Find where the given text appears and provide that cell's center as (x, y) coordinate. 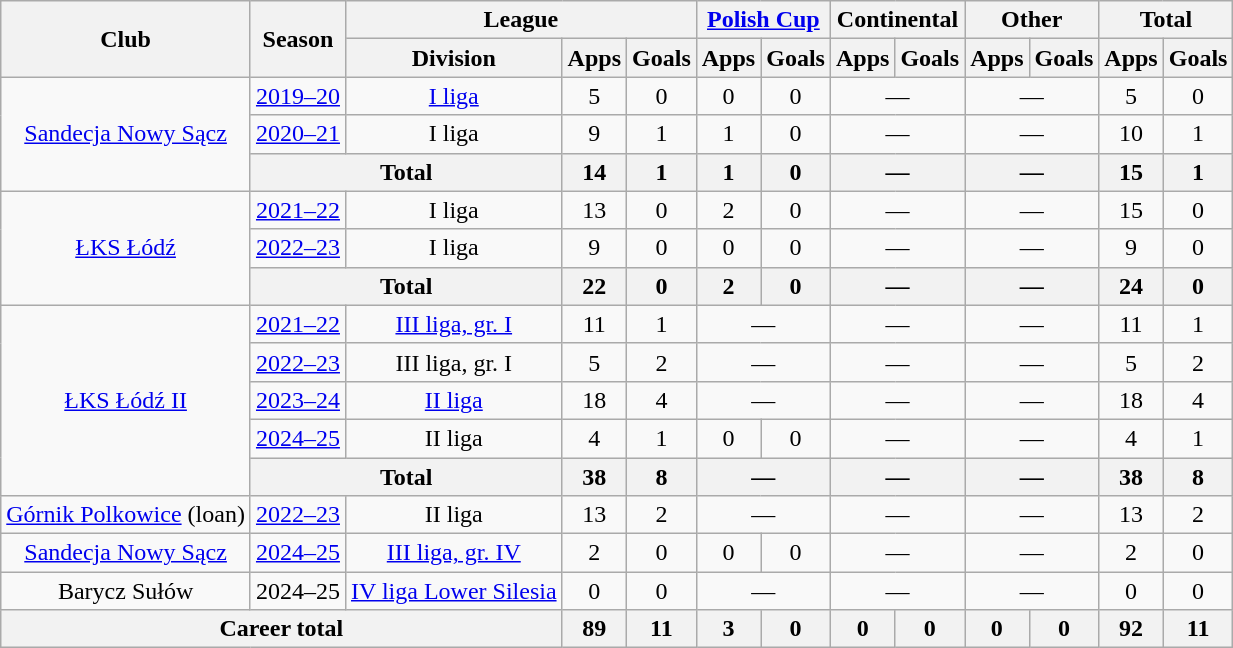
Division (454, 58)
2023–24 (298, 400)
Career total (282, 629)
89 (594, 629)
2020–21 (298, 134)
2019–20 (298, 96)
League (520, 20)
Polish Cup (763, 20)
IV liga Lower Silesia (454, 591)
ŁKS Łódź (126, 248)
Other (1032, 20)
Barycz Sułów (126, 591)
14 (594, 172)
ŁKS Łódź II (126, 400)
24 (1131, 286)
III liga, gr. IV (454, 553)
92 (1131, 629)
10 (1131, 134)
Continental (897, 20)
3 (728, 629)
22 (594, 286)
Club (126, 39)
Górnik Polkowice (loan) (126, 515)
Season (298, 39)
